Return (X, Y) of the center of cell containing provided text 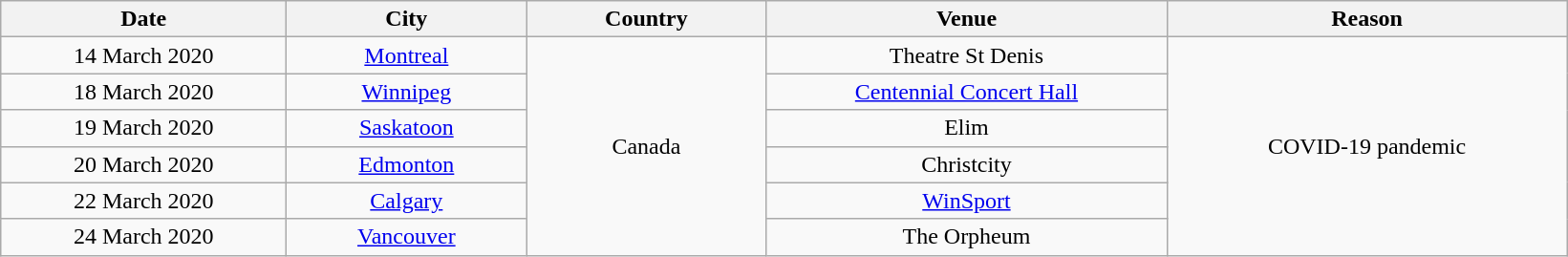
22 March 2020 (143, 201)
Montreal (407, 55)
Canada (646, 146)
Country (646, 19)
Saskatoon (407, 128)
Centennial Concert Hall (967, 92)
Vancouver (407, 237)
The Orpheum (967, 237)
19 March 2020 (143, 128)
14 March 2020 (143, 55)
WinSport (967, 201)
Theatre St Denis (967, 55)
20 March 2020 (143, 164)
Calgary (407, 201)
24 March 2020 (143, 237)
Reason (1366, 19)
Winnipeg (407, 92)
City (407, 19)
Date (143, 19)
COVID-19 pandemic (1366, 146)
Christcity (967, 164)
Venue (967, 19)
18 March 2020 (143, 92)
Elim (967, 128)
Edmonton (407, 164)
